Scan for the cell matching the given text and deliver its [X, Y] coordinate at center. 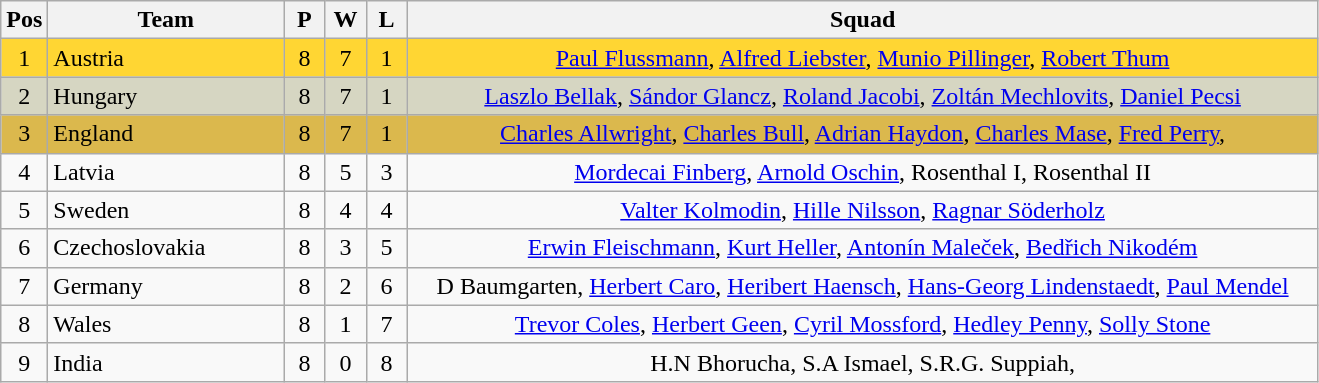
Austria [166, 58]
W [346, 20]
Trevor Coles, Herbert Geen, Cyril Mossford, Hedley Penny, Solly Stone [862, 324]
Squad [862, 20]
Pos [24, 20]
Sweden [166, 210]
P [304, 20]
Laszlo Bellak, Sándor Glancz, Roland Jacobi, Zoltán Mechlovits, Daniel Pecsi [862, 96]
D Baumgarten, Herbert Caro, Heribert Haensch, Hans-Georg Lindenstaedt, Paul Mendel [862, 286]
Team [166, 20]
Valter Kolmodin, Hille Nilsson, Ragnar Söderholz [862, 210]
Hungary [166, 96]
Erwin Fleischmann, Kurt Heller, Antonín Maleček, Bedřich Nikodém [862, 248]
Mordecai Finberg, Arnold Oschin, Rosenthal I, Rosenthal II [862, 172]
Paul Flussmann, Alfred Liebster, Munio Pillinger, Robert Thum [862, 58]
Charles Allwright, Charles Bull, Adrian Haydon, Charles Mase, Fred Perry, [862, 134]
L [386, 20]
0 [346, 362]
Wales [166, 324]
Czechoslovakia [166, 248]
England [166, 134]
H.N Bhorucha, S.A Ismael, S.R.G. Suppiah, [862, 362]
9 [24, 362]
Germany [166, 286]
India [166, 362]
Latvia [166, 172]
